Provide the [x, y] coordinate of the cell's center where the given text is located.  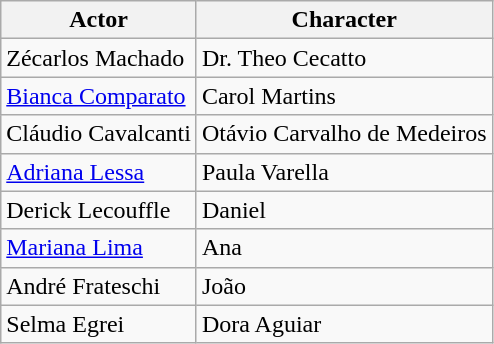
João [344, 286]
Dr. Theo Cecatto [344, 58]
André Frateschi [99, 286]
Actor [99, 20]
Dora Aguiar [344, 324]
Selma Egrei [99, 324]
Character [344, 20]
Carol Martins [344, 96]
Mariana Lima [99, 248]
Daniel [344, 210]
Derick Lecouffle [99, 210]
Cláudio Cavalcanti [99, 134]
Paula Varella [344, 172]
Ana [344, 248]
Otávio Carvalho de Medeiros [344, 134]
Zécarlos Machado [99, 58]
Adriana Lessa [99, 172]
Bianca Comparato [99, 96]
